Search for the cell housing the specified text and yield its (x, y) center coordinate. 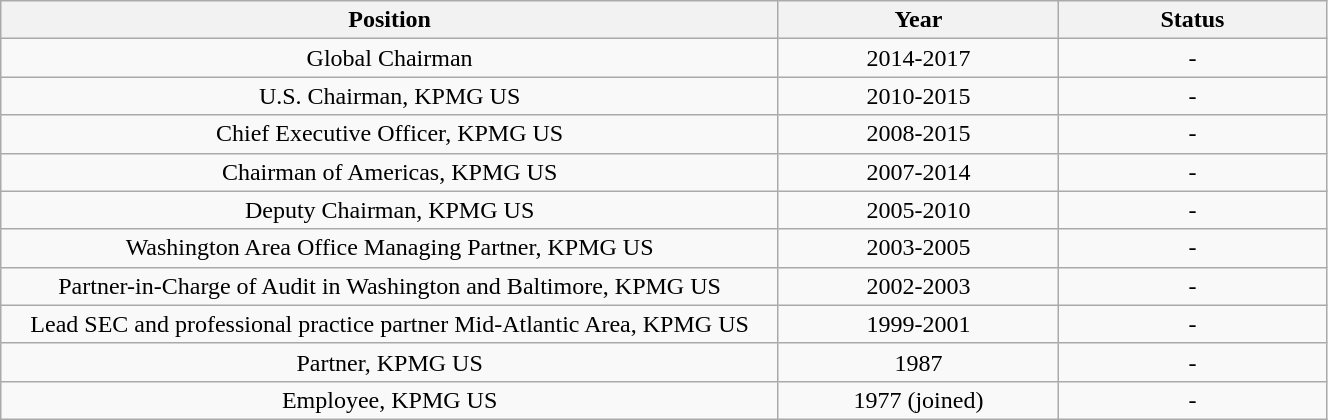
2014-2017 (918, 58)
2005-2010 (918, 210)
Employee, KPMG US (390, 400)
Washington Area Office Managing Partner, KPMG US (390, 248)
Status (1192, 20)
1987 (918, 362)
Chief Executive Officer, KPMG US (390, 134)
Lead SEC and professional practice partner Mid-Atlantic Area, KPMG US (390, 324)
2008-2015 (918, 134)
1999-2001 (918, 324)
Global Chairman (390, 58)
Partner-in-Charge of Audit in Washington and Baltimore, KPMG US (390, 286)
2002-2003 (918, 286)
Partner, KPMG US (390, 362)
Chairman of Americas, KPMG US (390, 172)
U.S. Chairman, KPMG US (390, 96)
2003-2005 (918, 248)
Position (390, 20)
1977 (joined) (918, 400)
2010-2015 (918, 96)
2007-2014 (918, 172)
Deputy Chairman, KPMG US (390, 210)
Year (918, 20)
